Determine the (X, Y) coordinate at the center of the cell enclosing the given text.  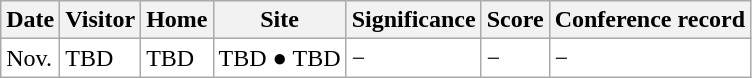
Home (177, 20)
Visitor (100, 20)
TBD ● TBD (280, 58)
Score (515, 20)
Site (280, 20)
Nov. (30, 58)
Significance (414, 20)
Conference record (650, 20)
Date (30, 20)
